Output the [x, y] coordinate of the center of the cell containing the given text.  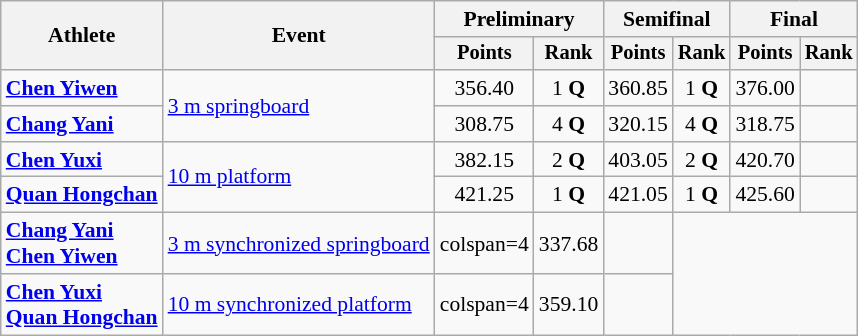
Final [794, 19]
360.85 [638, 88]
421.25 [484, 195]
382.15 [484, 160]
Athlete [82, 36]
420.70 [764, 160]
356.40 [484, 88]
425.60 [764, 195]
3 m synchronized springboard [299, 244]
10 m platform [299, 178]
Chang Yani [82, 124]
421.05 [638, 195]
Chen Yuxi [82, 160]
Chang YaniChen Yiwen [82, 244]
320.15 [638, 124]
359.10 [568, 304]
318.75 [764, 124]
Semifinal [666, 19]
Chen Yiwen [82, 88]
3 m springboard [299, 106]
337.68 [568, 244]
Preliminary [520, 19]
10 m synchronized platform [299, 304]
Chen YuxiQuan Hongchan [82, 304]
Quan Hongchan [82, 195]
Event [299, 36]
376.00 [764, 88]
308.75 [484, 124]
403.05 [638, 160]
